Return the (X, Y) coordinate for the center point of the cell that contains the specified text.  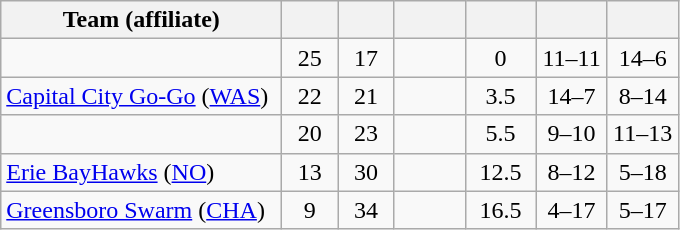
23 (366, 134)
4–17 (572, 210)
11–13 (642, 134)
16.5 (500, 210)
20 (310, 134)
14–7 (572, 96)
30 (366, 172)
22 (310, 96)
21 (366, 96)
8–12 (572, 172)
5.5 (500, 134)
3.5 (500, 96)
13 (310, 172)
34 (366, 210)
9 (310, 210)
Erie BayHawks (NO) (142, 172)
5–18 (642, 172)
Capital City Go-Go (WAS) (142, 96)
17 (366, 58)
0 (500, 58)
5–17 (642, 210)
Team (affiliate) (142, 20)
9–10 (572, 134)
Greensboro Swarm (CHA) (142, 210)
11–11 (572, 58)
14–6 (642, 58)
8–14 (642, 96)
25 (310, 58)
12.5 (500, 172)
